Determine the (X, Y) coordinate at the center of the cell enclosing the given text.  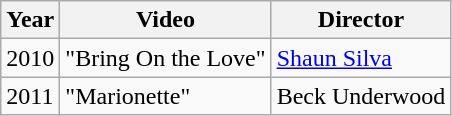
Video (166, 20)
Year (30, 20)
Beck Underwood (361, 96)
"Marionette" (166, 96)
2011 (30, 96)
Director (361, 20)
"Bring On the Love" (166, 58)
2010 (30, 58)
Shaun Silva (361, 58)
